Capture the cell that displays the provided text and extract its [x, y] central coordinate. 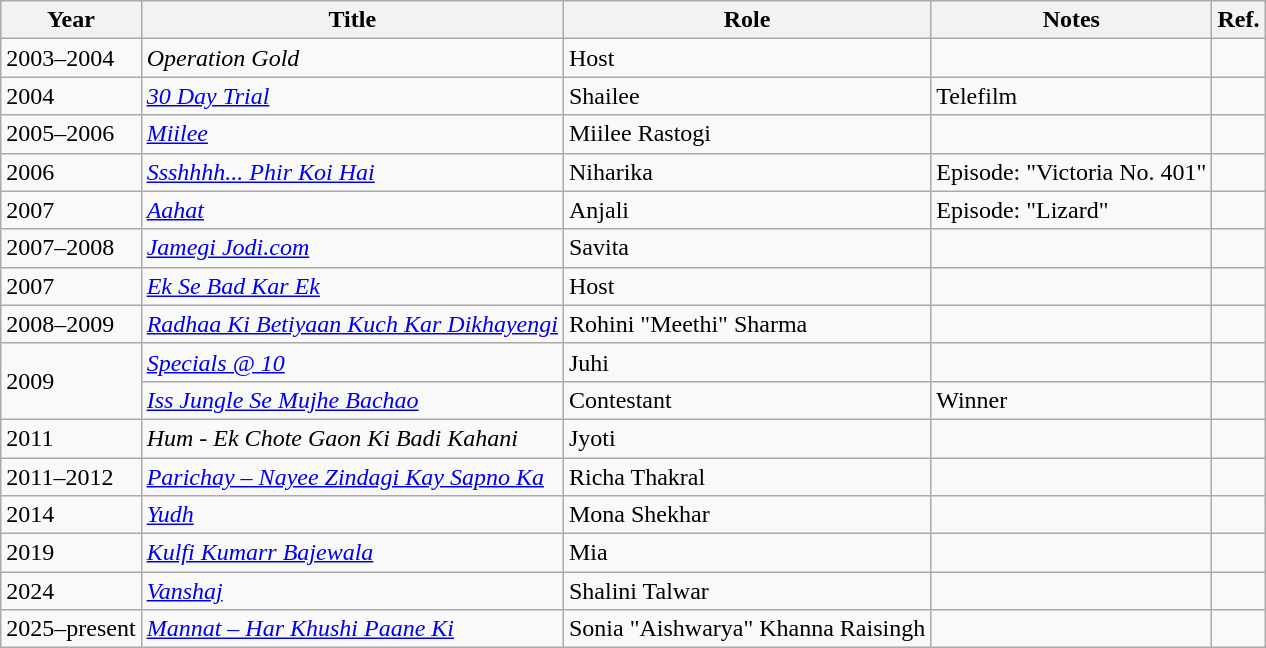
2006 [71, 172]
Vanshaj [352, 591]
Episode: "Victoria No. 401" [1072, 172]
Kulfi Kumarr Bajewala [352, 553]
Juhi [746, 362]
Yudh [352, 515]
Role [746, 20]
Mona Shekhar [746, 515]
Operation Gold [352, 58]
Shalini Talwar [746, 591]
Richa Thakral [746, 477]
Radhaa Ki Betiyaan Kuch Kar Dikhayengi [352, 324]
2003–2004 [71, 58]
Anjali [746, 210]
Telefilm [1072, 96]
2019 [71, 553]
Parichay – Nayee Zindagi Kay Sapno Ka [352, 477]
Aahat [352, 210]
2011–2012 [71, 477]
Ref. [1238, 20]
2008–2009 [71, 324]
Shailee [746, 96]
Sonia "Aishwarya" Khanna Raisingh [746, 629]
2005–2006 [71, 134]
Iss Jungle Se Mujhe Bachao [352, 400]
Notes [1072, 20]
Winner [1072, 400]
2014 [71, 515]
Ek Se Bad Kar Ek [352, 286]
2007–2008 [71, 248]
Miilee [352, 134]
Specials @ 10 [352, 362]
2011 [71, 438]
Mia [746, 553]
2025–present [71, 629]
Title [352, 20]
2024 [71, 591]
Contestant [746, 400]
Hum - Ek Chote Gaon Ki Badi Kahani [352, 438]
Ssshhhh... Phir Koi Hai [352, 172]
Savita [746, 248]
Jamegi Jodi.com [352, 248]
Jyoti [746, 438]
Miilee Rastogi [746, 134]
Episode: "Lizard" [1072, 210]
2004 [71, 96]
Niharika [746, 172]
2009 [71, 381]
Mannat – Har Khushi Paane Ki [352, 629]
30 Day Trial [352, 96]
Rohini "Meethi" Sharma [746, 324]
Year [71, 20]
